Capture the cell that displays the provided text and extract its [x, y] central coordinate. 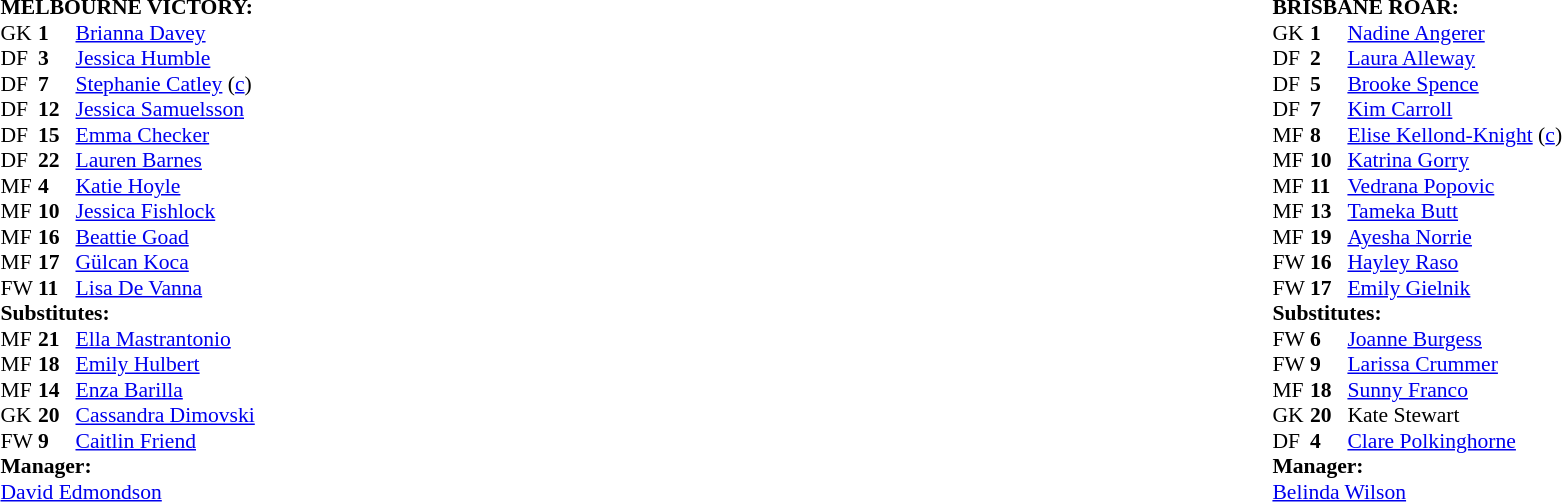
Brianna Davey [166, 33]
19 [1329, 237]
Laura Alleway [1454, 59]
Brooke Spence [1454, 84]
5 [1329, 84]
Tameka Butt [1454, 211]
12 [57, 109]
Jessica Fishlock [166, 211]
2 [1329, 59]
Vedrana Popovic [1454, 186]
Hayley Raso [1454, 263]
Cassandra Dimovski [166, 415]
3 [57, 59]
Ella Mastrantonio [166, 339]
Enza Barilla [166, 390]
14 [57, 390]
Lisa De Vanna [166, 288]
Clare Polkinghorne [1454, 441]
Jessica Humble [166, 59]
Emily Gielnik [1454, 288]
Emily Hulbert [166, 365]
Emma Checker [166, 135]
Kate Stewart [1454, 415]
Elise Kellond-Knight (c) [1454, 135]
22 [57, 161]
Katrina Gorry [1454, 161]
Sunny Franco [1454, 390]
Gülcan Koca [166, 263]
Jessica Samuelsson [166, 109]
13 [1329, 211]
Stephanie Catley (c) [166, 84]
Beattie Goad [166, 237]
Lauren Barnes [166, 161]
8 [1329, 135]
Caitlin Friend [166, 441]
6 [1329, 339]
Larissa Crummer [1454, 365]
21 [57, 339]
Joanne Burgess [1454, 339]
Ayesha Norrie [1454, 237]
15 [57, 135]
Katie Hoyle [166, 186]
Kim Carroll [1454, 109]
Nadine Angerer [1454, 33]
